Return the [x, y] coordinate for the center point of the cell that contains the specified text.  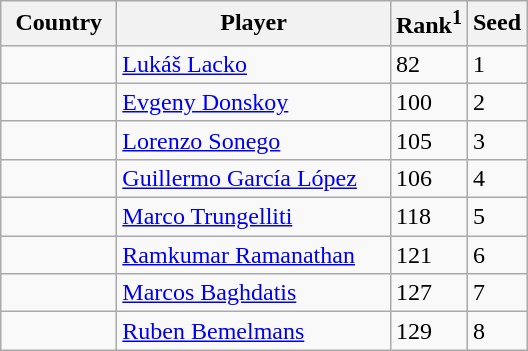
121 [428, 255]
Rank1 [428, 24]
Guillermo García López [254, 178]
82 [428, 64]
Marcos Baghdatis [254, 293]
Evgeny Donskoy [254, 102]
105 [428, 140]
Ruben Bemelmans [254, 331]
1 [496, 64]
Lorenzo Sonego [254, 140]
Player [254, 24]
Ramkumar Ramanathan [254, 255]
118 [428, 217]
127 [428, 293]
Country [59, 24]
5 [496, 217]
Marco Trungelliti [254, 217]
129 [428, 331]
4 [496, 178]
Seed [496, 24]
100 [428, 102]
6 [496, 255]
7 [496, 293]
3 [496, 140]
8 [496, 331]
106 [428, 178]
2 [496, 102]
Lukáš Lacko [254, 64]
